Identify which cell holds the provided text, then report its [x, y] central coordinate. 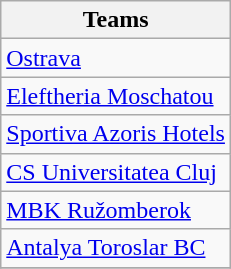
Ostrava [116, 58]
Antalya Toroslar BC [116, 248]
MBK Ružomberok [116, 210]
CS Universitatea Cluj [116, 172]
Eleftheria Moschatou [116, 96]
Teams [116, 20]
Sportiva Azoris Hotels [116, 134]
